Pinpoint the cell where the given text exists, returning its (X, Y) midpoint coordinate. 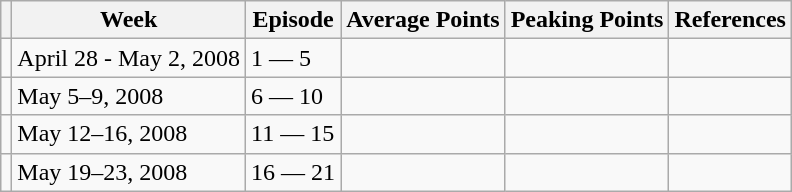
May 5–9, 2008 (129, 96)
6 — 10 (294, 96)
April 28 - May 2, 2008 (129, 58)
Week (129, 20)
References (730, 20)
16 — 21 (294, 172)
Average Points (424, 20)
May 12–16, 2008 (129, 134)
Episode (294, 20)
Peaking Points (587, 20)
May 19–23, 2008 (129, 172)
11 — 15 (294, 134)
1 — 5 (294, 58)
